Locate the cell with the specified text and output its (x, y) center coordinate. 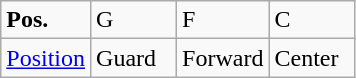
F (223, 20)
G (134, 20)
Center (312, 58)
C (312, 20)
Guard (134, 58)
Forward (223, 58)
Pos. (46, 20)
Position (46, 58)
